Capture the cell that displays the provided text and extract its [x, y] central coordinate. 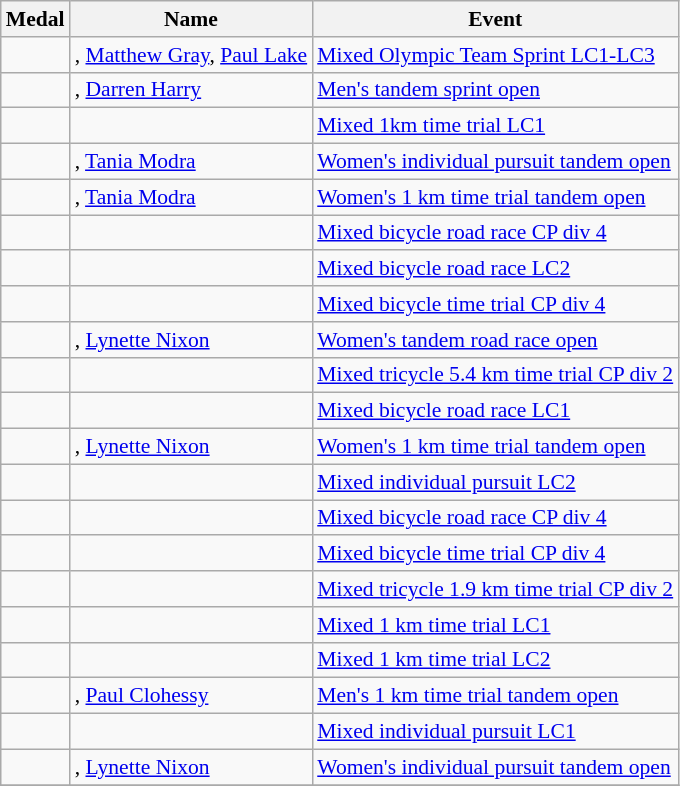
, Matthew Gray, Paul Lake [192, 55]
Men's tandem sprint open [495, 90]
Medal [36, 19]
Mixed 1 km time trial LC1 [495, 625]
Mixed tricycle 5.4 km time trial CP div 2 [495, 375]
Men's 1 km time trial tandem open [495, 696]
Mixed bicycle road race LC1 [495, 411]
, Darren Harry [192, 90]
Name [192, 19]
Mixed 1km time trial LC1 [495, 126]
Mixed individual pursuit LC1 [495, 732]
Mixed individual pursuit LC2 [495, 482]
Mixed Olympic Team Sprint LC1-LC3 [495, 55]
Event [495, 19]
Mixed bicycle road race LC2 [495, 269]
Mixed 1 km time trial LC2 [495, 660]
Mixed tricycle 1.9 km time trial CP div 2 [495, 589]
Women's tandem road race open [495, 340]
, Paul Clohessy [192, 696]
